Locate the cell with the specified text and output its [X, Y] center coordinate. 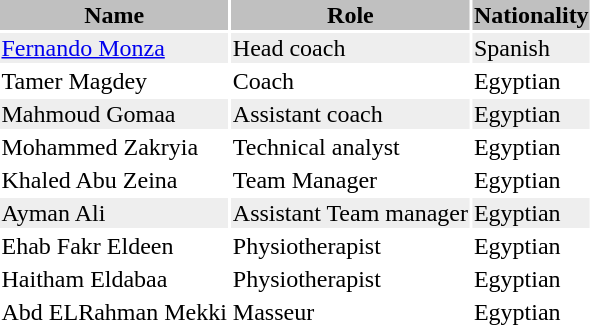
Ehab Fakr Eldeen [114, 246]
Coach [350, 81]
Team Manager [350, 180]
Mohammed Zakryia [114, 147]
Tamer Magdey [114, 81]
Technical analyst [350, 147]
Khaled Abu Zeina [114, 180]
Haitham Eldabaa [114, 279]
Assistant Team manager [350, 213]
Assistant coach [350, 114]
Head coach [350, 48]
Nationality [531, 15]
Role [350, 15]
Spanish [531, 48]
Name [114, 15]
Fernando Monza [114, 48]
Ayman Ali [114, 213]
Mahmoud Gomaa [114, 114]
